For the text-containing cell, return its midpoint in (x, y) coordinate format. 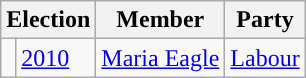
Party (265, 20)
Maria Eagle (160, 58)
Labour (265, 58)
Election (48, 20)
2010 (56, 58)
Member (160, 20)
